Provide the (X, Y) coordinate of the cell's center where the given text is located.  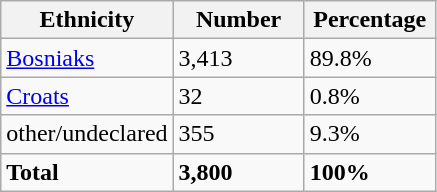
Percentage (370, 20)
89.8% (370, 58)
Ethnicity (87, 20)
other/undeclared (87, 134)
0.8% (370, 96)
Bosniaks (87, 58)
Number (238, 20)
355 (238, 134)
Total (87, 172)
Croats (87, 96)
3,413 (238, 58)
9.3% (370, 134)
32 (238, 96)
3,800 (238, 172)
100% (370, 172)
